Locate the cell with the specified text and output its (x, y) center coordinate. 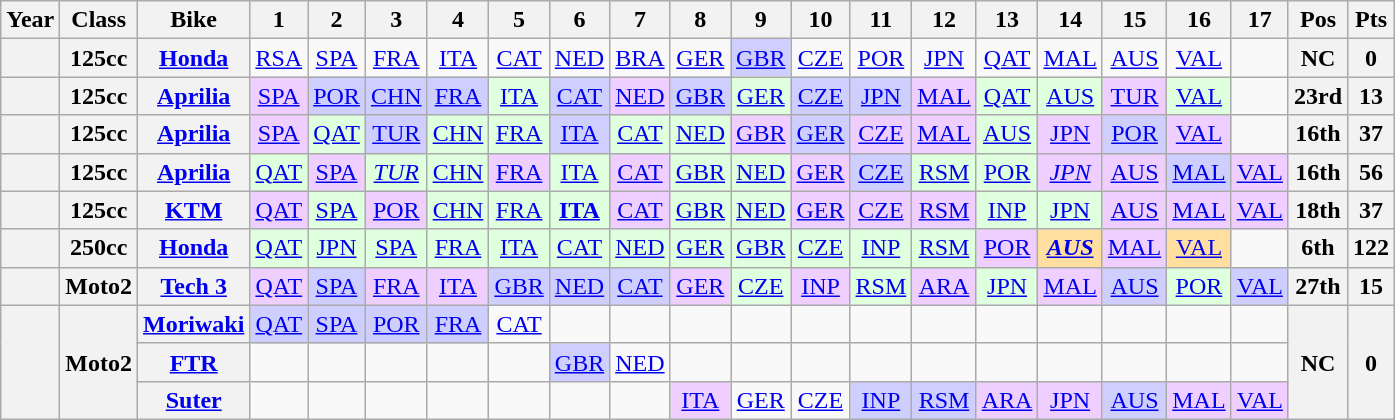
16 (1199, 20)
12 (944, 20)
18th (1318, 210)
3 (396, 20)
27th (1318, 286)
6 (579, 20)
Suter (194, 400)
5 (519, 20)
17 (1260, 20)
1 (279, 20)
BRA (640, 58)
Moriwaki (194, 324)
56 (1372, 172)
14 (1070, 20)
23rd (1318, 96)
KTM (194, 210)
2 (337, 20)
250cc (99, 248)
9 (761, 20)
8 (700, 20)
Pos (1318, 20)
4 (458, 20)
Tech 3 (194, 286)
Pts (1372, 20)
Bike (194, 20)
122 (1372, 248)
10 (820, 20)
RSA (279, 58)
6th (1318, 248)
Year (30, 20)
Class (99, 20)
FTR (194, 362)
7 (640, 20)
11 (881, 20)
